Extract the [X, Y] coordinate from the center of the cell holding the provided text.  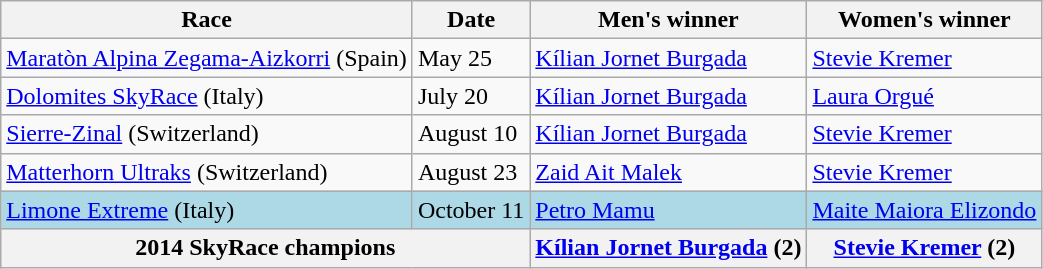
Petro Mamu [668, 210]
Maratòn Alpina Zegama-Aizkorri (Spain) [207, 58]
2014 SkyRace champions [266, 248]
August 10 [470, 134]
Limone Extreme (Italy) [207, 210]
Date [470, 20]
Sierre-Zinal (Switzerland) [207, 134]
Stevie Kremer (2) [924, 248]
Men's winner [668, 20]
Women's winner [924, 20]
July 20 [470, 96]
Maite Maiora Elizondo [924, 210]
Zaid Ait Malek [668, 172]
Kílian Jornet Burgada (2) [668, 248]
August 23 [470, 172]
Dolomites SkyRace (Italy) [207, 96]
Laura Orgué [924, 96]
October 11 [470, 210]
Race [207, 20]
May 25 [470, 58]
Matterhorn Ultraks (Switzerland) [207, 172]
